Output the [X, Y] coordinate of the center of the cell containing the given text.  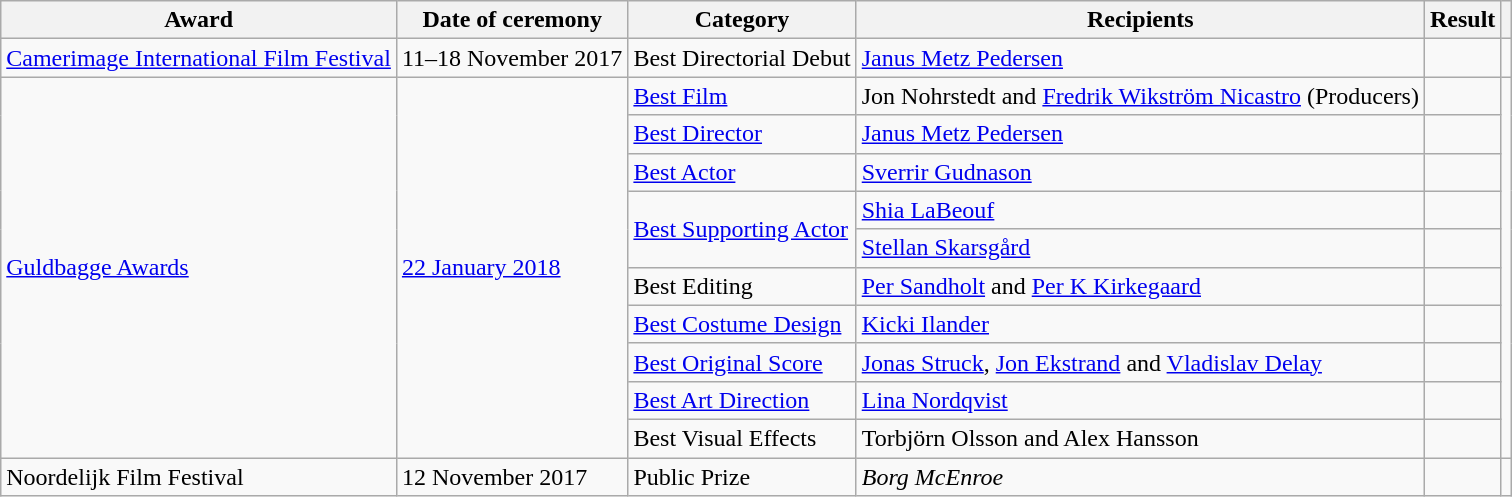
Best Film [742, 96]
Best Original Score [742, 362]
Recipients [1140, 20]
Best Costume Design [742, 324]
Noordelijk Film Festival [199, 477]
Best Supporting Actor [742, 229]
Stellan Skarsgård [1140, 248]
11–18 November 2017 [512, 58]
Camerimage International Film Festival [199, 58]
Jonas Struck, Jon Ekstrand and Vladislav Delay [1140, 362]
Lina Nordqvist [1140, 400]
Per Sandholt and Per K Kirkegaard [1140, 286]
Borg McEnroe [1140, 477]
Kicki Ilander [1140, 324]
Category [742, 20]
Guldbagge Awards [199, 268]
22 January 2018 [512, 268]
Best Directorial Debut [742, 58]
Torbjörn Olsson and Alex Hansson [1140, 438]
Best Director [742, 134]
Best Actor [742, 172]
Best Visual Effects [742, 438]
Date of ceremony [512, 20]
Shia LaBeouf [1140, 210]
Result [1462, 20]
Award [199, 20]
Jon Nohrstedt and Fredrik Wikström Nicastro (Producers) [1140, 96]
Public Prize [742, 477]
Sverrir Gudnason [1140, 172]
Best Art Direction [742, 400]
12 November 2017 [512, 477]
Best Editing [742, 286]
